Provide the [x, y] coordinate of the cell's center where the given text is located.  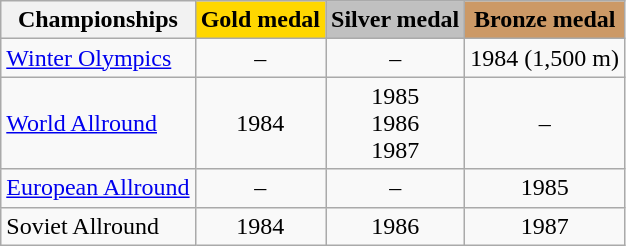
European Allround [98, 188]
1986 [396, 226]
Soviet Allround [98, 226]
1984 (1,500 m) [545, 58]
Bronze medal [545, 20]
Gold medal [260, 20]
1985 [545, 188]
1985 1986 1987 [396, 123]
Winter Olympics [98, 58]
World Allround [98, 123]
Championships [98, 20]
1987 [545, 226]
Silver medal [396, 20]
